Identify which cell holds the provided text, then report its (x, y) central coordinate. 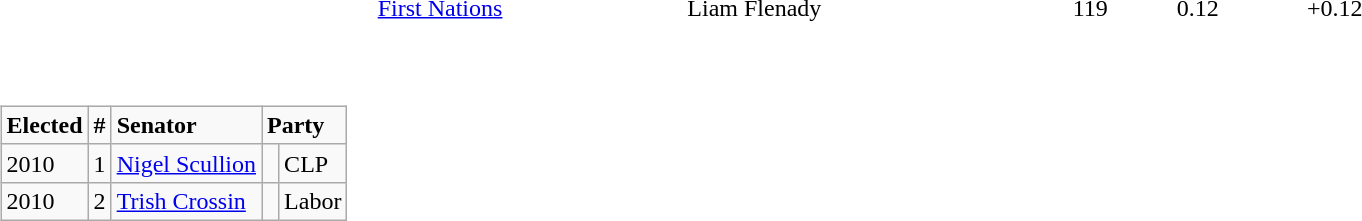
Nigel Scullion (186, 163)
Party (304, 125)
Trish Crossin (186, 201)
# (100, 125)
Elected (44, 125)
1 (100, 163)
Labor (313, 201)
2 (100, 201)
CLP (313, 163)
Senator (186, 125)
